Pinpoint the cell where the given text exists, returning its (X, Y) midpoint coordinate. 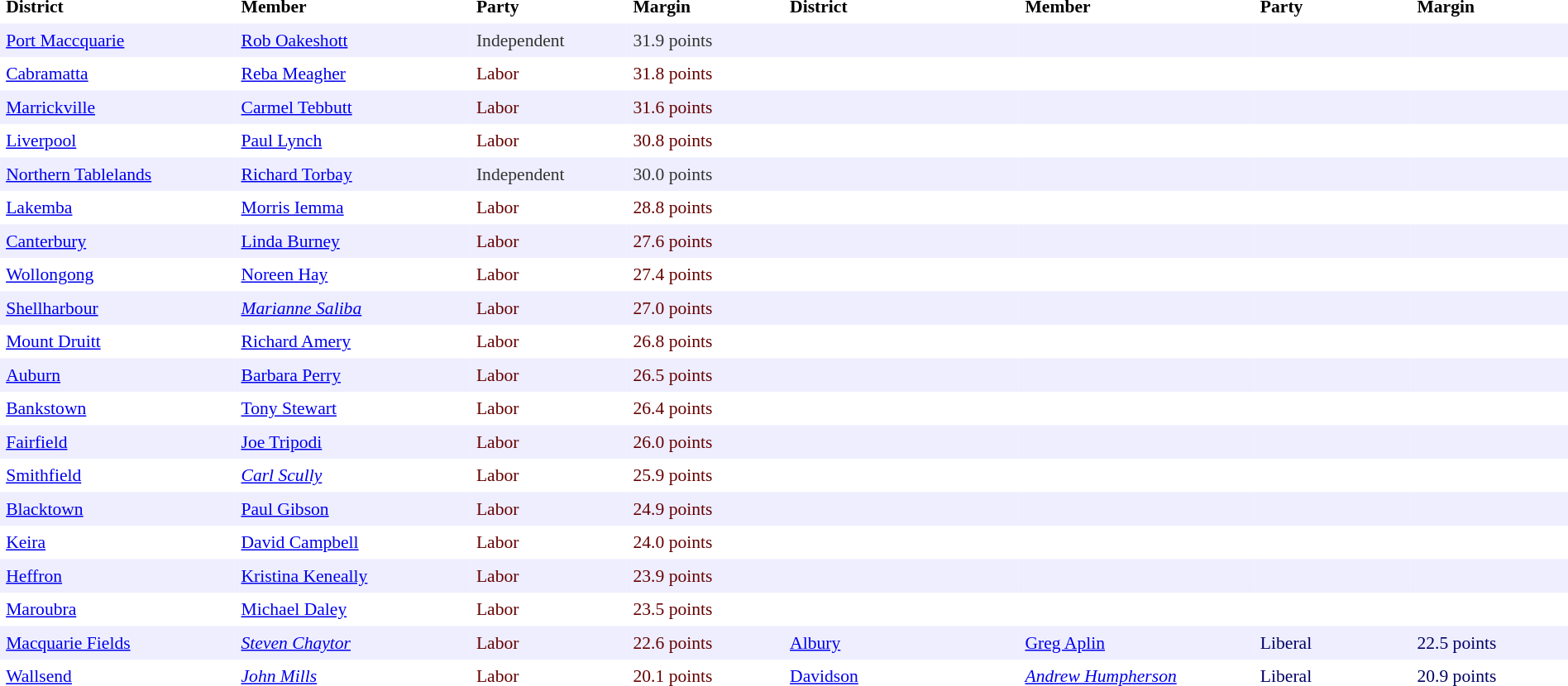
David Campbell (352, 542)
Carmel Tebbutt (352, 107)
Fairfield (117, 441)
Lakemba (117, 207)
Greg Aplin (1136, 643)
Auburn (117, 375)
Steven Chaytor (352, 643)
22.6 points (705, 643)
Keira (117, 542)
27.4 points (705, 274)
30.8 points (705, 141)
28.8 points (705, 207)
Barbara Perry (352, 375)
Blacktown (117, 509)
Morris Iemma (352, 207)
Maroubra (117, 609)
Port Maccquarie (117, 40)
Richard Torbay (352, 174)
Reba Meagher (352, 74)
Joe Tripodi (352, 441)
Bankstown (117, 408)
Liberal (1332, 643)
Liverpool (117, 141)
Wollongong (117, 274)
Paul Lynch (352, 141)
24.0 points (705, 542)
Tony Stewart (352, 408)
Marrickville (117, 107)
Heffron (117, 575)
Canterbury (117, 241)
Paul Gibson (352, 509)
31.8 points (705, 74)
30.0 points (705, 174)
Richard Amery (352, 341)
23.5 points (705, 609)
Albury (901, 643)
Mount Druitt (117, 341)
26.0 points (705, 441)
31.6 points (705, 107)
Linda Burney (352, 241)
27.0 points (705, 307)
Smithfield (117, 475)
Kristina Keneally (352, 575)
26.8 points (705, 341)
Rob Oakeshott (352, 40)
26.4 points (705, 408)
26.5 points (705, 375)
22.5 points (1489, 643)
Michael Daley (352, 609)
Macquarie Fields (117, 643)
25.9 points (705, 475)
Noreen Hay (352, 274)
31.9 points (705, 40)
Northern Tablelands (117, 174)
24.9 points (705, 509)
Shellharbour (117, 307)
Marianne Saliba (352, 307)
Carl Scully (352, 475)
Cabramatta (117, 74)
23.9 points (705, 575)
27.6 points (705, 241)
